Capture the cell that displays the provided text and extract its [x, y] central coordinate. 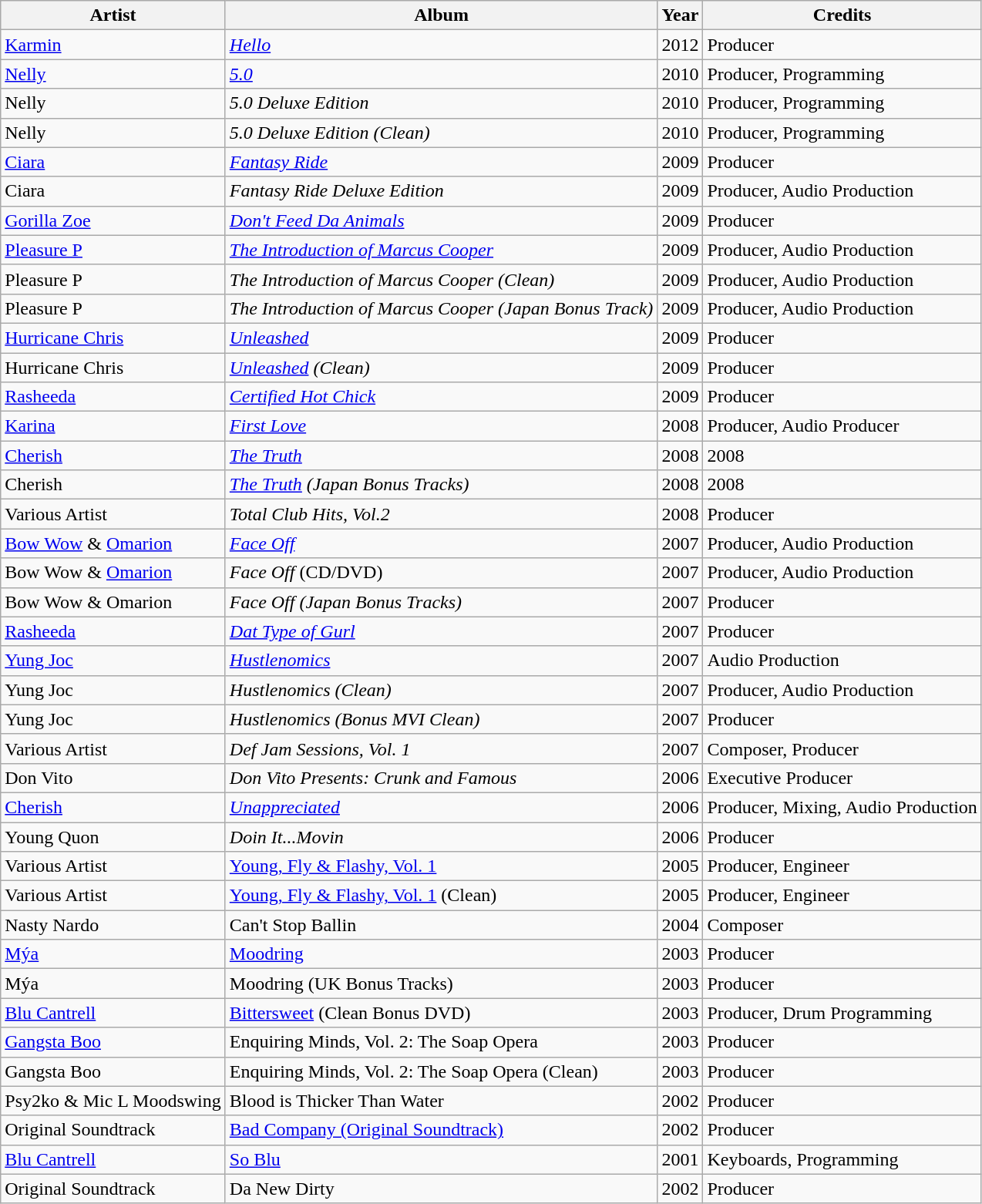
Bad Company (Original Soundtrack) [441, 1130]
Young, Fly & Flashy, Vol. 1 [441, 866]
Moodring (UK Bonus Tracks) [441, 984]
Hello [441, 45]
Def Jam Sessions, Vol. 1 [441, 748]
Composer [842, 925]
Face Off (Japan Bonus Tracks) [441, 602]
Audio Production [842, 661]
2004 [680, 925]
Karmin [113, 45]
The Introduction of Marcus Cooper (Clean) [441, 279]
So Blu [441, 1159]
Unleashed [441, 338]
5.0 [441, 74]
Don Vito [113, 778]
Young, Fly & Flashy, Vol. 1 (Clean) [441, 896]
The Truth (Japan Bonus Tracks) [441, 485]
5.0 Deluxe Edition (Clean) [441, 133]
Face Off [441, 543]
Certified Hot Chick [441, 397]
Fantasy Ride [441, 162]
2001 [680, 1159]
Year [680, 15]
Doin It...Movin [441, 836]
Total Club Hits, Vol.2 [441, 514]
Composer, Producer [842, 748]
Da New Dirty [441, 1189]
Karina [113, 426]
Moodring [441, 954]
Producer, Drum Programming [842, 1013]
Enquiring Minds, Vol. 2: The Soap Opera [441, 1042]
Psy2ko & Mic L Moodswing [113, 1101]
Fantasy Ride Deluxe Edition [441, 191]
2012 [680, 45]
Unleashed (Clean) [441, 368]
Keyboards, Programming [842, 1159]
Face Off (CD/DVD) [441, 573]
Gorilla Zoe [113, 220]
Producer, Audio Producer [842, 426]
Enquiring Minds, Vol. 2: The Soap Opera (Clean) [441, 1071]
Nasty Nardo [113, 925]
Unappreciated [441, 807]
Don't Feed Da Animals [441, 220]
The Truth [441, 456]
Dat Type of Gurl [441, 631]
Don Vito Presents: Crunk and Famous [441, 778]
Album [441, 15]
Producer, Mixing, Audio Production [842, 807]
First Love [441, 426]
Blood is Thicker Than Water [441, 1101]
Bittersweet (Clean Bonus DVD) [441, 1013]
Young Quon [113, 836]
Can't Stop Ballin [441, 925]
Hustlenomics (Bonus MVI Clean) [441, 719]
Credits [842, 15]
5.0 Deluxe Edition [441, 103]
The Introduction of Marcus Cooper (Japan Bonus Track) [441, 308]
Executive Producer [842, 778]
Artist [113, 15]
Hustlenomics (Clean) [441, 690]
The Introduction of Marcus Cooper [441, 250]
Hustlenomics [441, 661]
